Output the (x, y) coordinate of the center of the cell containing the given text.  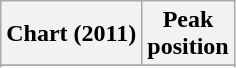
Chart (2011) (72, 34)
Peakposition (188, 34)
